From the cell containing the given text, extract its center point as (X, Y) coordinate. 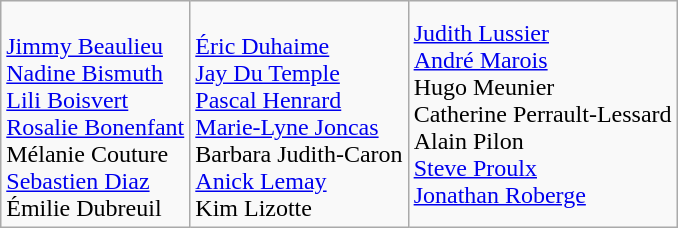
Judith LussierAndré MaroisHugo MeunierCatherine Perrault-LessardAlain PilonSteve ProulxJonathan Roberge (542, 114)
Jimmy BeaulieuNadine BismuthLili BoisvertRosalie BonenfantMélanie CoutureSebastien DiazÉmilie Dubreuil (96, 114)
Éric DuhaimeJay Du TemplePascal HenrardMarie-Lyne JoncasBarbara Judith-CaronAnick LemayKim Lizotte (299, 114)
